Scan for the cell matching the given text and deliver its (X, Y) coordinate at center. 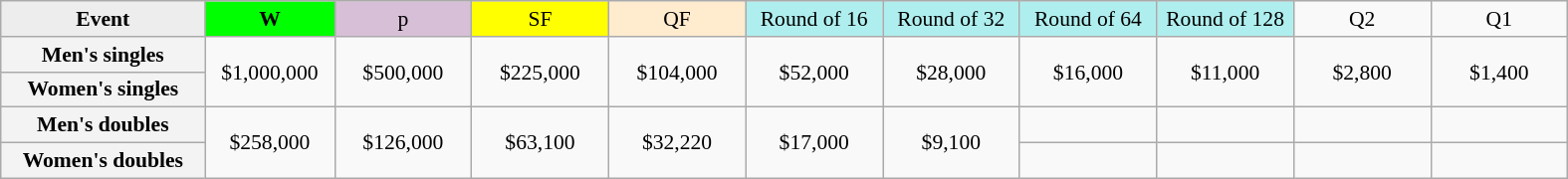
$63,100 (541, 143)
$258,000 (270, 143)
$11,000 (1226, 72)
Q1 (1499, 19)
$17,000 (814, 143)
Round of 128 (1226, 19)
Men's singles (104, 55)
$2,800 (1362, 72)
Round of 16 (814, 19)
p (403, 19)
Women's doubles (104, 161)
Women's singles (104, 89)
$126,000 (403, 143)
Men's doubles (104, 125)
QF (677, 19)
$500,000 (403, 72)
$16,000 (1088, 72)
Event (104, 19)
W (270, 19)
$104,000 (677, 72)
$9,100 (951, 143)
Round of 32 (951, 19)
$28,000 (951, 72)
SF (541, 19)
Q2 (1362, 19)
$52,000 (814, 72)
$32,220 (677, 143)
Round of 64 (1088, 19)
$1,000,000 (270, 72)
$225,000 (541, 72)
$1,400 (1499, 72)
